For the text-containing cell, return its midpoint in [x, y] coordinate format. 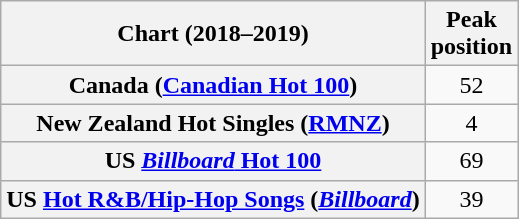
Peakposition [471, 34]
39 [471, 199]
Canada (Canadian Hot 100) [213, 85]
New Zealand Hot Singles (RMNZ) [213, 123]
US Hot R&B/Hip-Hop Songs (Billboard) [213, 199]
Chart (2018–2019) [213, 34]
US Billboard Hot 100 [213, 161]
69 [471, 161]
4 [471, 123]
52 [471, 85]
